Output the (X, Y) coordinate of the center of the cell containing the given text.  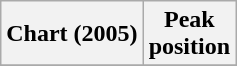
Peakposition (189, 34)
Chart (2005) (72, 34)
